Scan for the cell matching the given text and deliver its (x, y) coordinate at center. 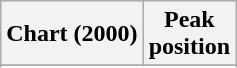
Chart (2000) (72, 34)
Peakposition (189, 34)
